For the text-containing cell, return its midpoint in (X, Y) coordinate format. 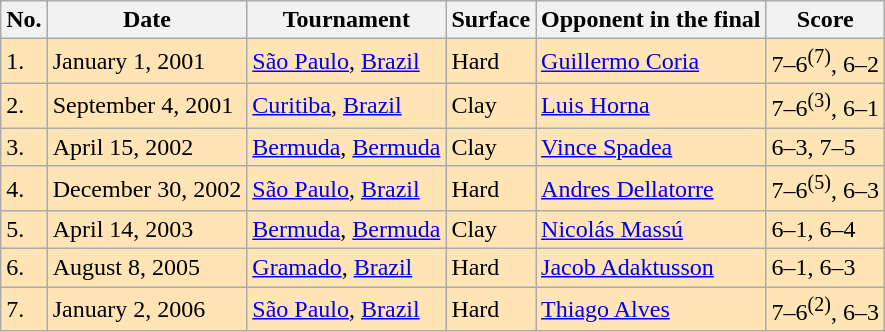
2. (24, 106)
Andres Dellatorre (651, 188)
Nicolás Massú (651, 230)
3. (24, 147)
Jacob Adaktusson (651, 268)
Surface (491, 20)
December 30, 2002 (147, 188)
7. (24, 310)
January 2, 2006 (147, 310)
6–3, 7–5 (825, 147)
5. (24, 230)
September 4, 2001 (147, 106)
April 14, 2003 (147, 230)
1. (24, 62)
Opponent in the final (651, 20)
No. (24, 20)
Date (147, 20)
Vince Spadea (651, 147)
7–6(3), 6–1 (825, 106)
6–1, 6–4 (825, 230)
7–6(5), 6–3 (825, 188)
January 1, 2001 (147, 62)
6. (24, 268)
7–6(2), 6–3 (825, 310)
Gramado, Brazil (346, 268)
Tournament (346, 20)
Guillermo Coria (651, 62)
7–6(7), 6–2 (825, 62)
Thiago Alves (651, 310)
4. (24, 188)
Luis Horna (651, 106)
April 15, 2002 (147, 147)
August 8, 2005 (147, 268)
Score (825, 20)
6–1, 6–3 (825, 268)
Curitiba, Brazil (346, 106)
